Determine the [X, Y] coordinate at the center of the cell enclosing the given text.  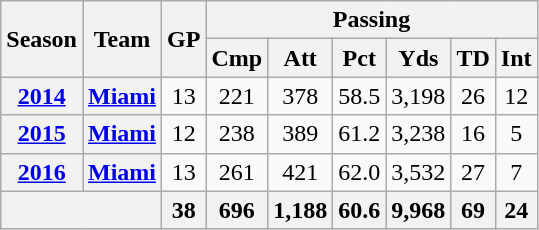
261 [237, 172]
27 [473, 172]
389 [300, 134]
60.6 [360, 210]
58.5 [360, 96]
GP [184, 39]
Att [300, 58]
Season [42, 39]
69 [473, 210]
378 [300, 96]
5 [516, 134]
2015 [42, 134]
1,188 [300, 210]
TD [473, 58]
61.2 [360, 134]
696 [237, 210]
Passing [372, 20]
7 [516, 172]
238 [237, 134]
221 [237, 96]
26 [473, 96]
2016 [42, 172]
16 [473, 134]
Int [516, 58]
3,198 [418, 96]
Pct [360, 58]
Yds [418, 58]
3,238 [418, 134]
Cmp [237, 58]
3,532 [418, 172]
421 [300, 172]
62.0 [360, 172]
Team [122, 39]
38 [184, 210]
2014 [42, 96]
9,968 [418, 210]
24 [516, 210]
